Determine the [x, y] coordinate at the center of the cell enclosing the given text.  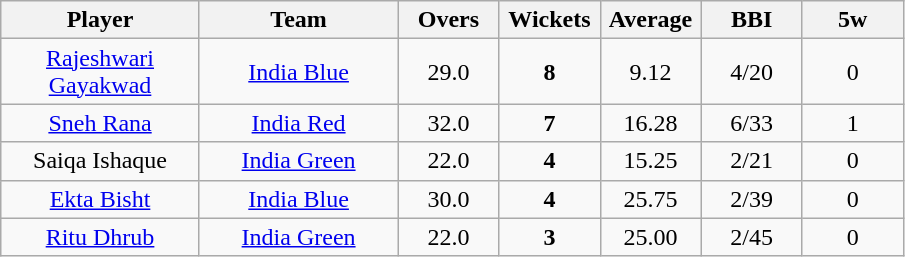
Overs [448, 20]
29.0 [448, 72]
Saiqa Ishaque [100, 161]
Wickets [550, 20]
2/39 [752, 199]
9.12 [650, 72]
5w [852, 20]
Average [650, 20]
Sneh Rana [100, 123]
3 [550, 237]
8 [550, 72]
2/21 [752, 161]
BBI [752, 20]
4/20 [752, 72]
15.25 [650, 161]
7 [550, 123]
Team [298, 20]
32.0 [448, 123]
Ritu Dhrub [100, 237]
30.0 [448, 199]
25.00 [650, 237]
Rajeshwari Gayakwad [100, 72]
25.75 [650, 199]
1 [852, 123]
India Red [298, 123]
2/45 [752, 237]
16.28 [650, 123]
6/33 [752, 123]
Player [100, 20]
Ekta Bisht [100, 199]
